Search for the cell housing the specified text and yield its [x, y] center coordinate. 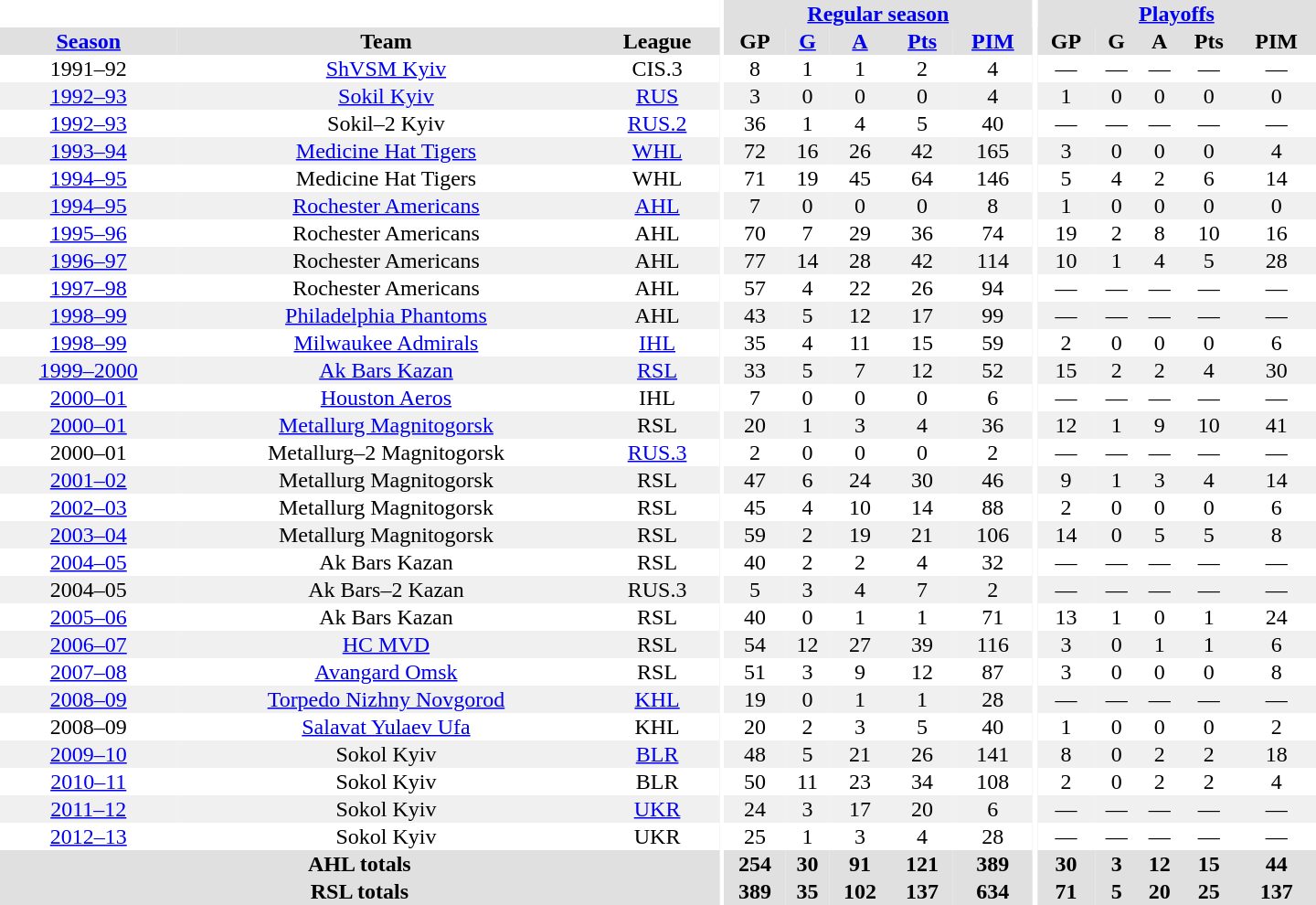
13 [1066, 617]
Torpedo Nizhny Novgorod [387, 699]
AHL totals [360, 864]
116 [992, 644]
77 [755, 261]
League [656, 41]
48 [755, 754]
2012–13 [89, 836]
Sokil–2 Kyiv [387, 123]
1997–98 [89, 288]
39 [922, 644]
87 [992, 672]
33 [755, 370]
44 [1276, 864]
ShVSM Kyiv [387, 69]
2001–02 [89, 480]
CIS.3 [656, 69]
34 [922, 782]
43 [755, 315]
22 [860, 288]
RSL totals [360, 891]
2009–10 [89, 754]
141 [992, 754]
2005–06 [89, 617]
2007–08 [89, 672]
Regular season [878, 14]
2003–04 [89, 535]
99 [992, 315]
2002–03 [89, 507]
146 [992, 178]
18 [1276, 754]
74 [992, 233]
Metallurg–2 Magnitogorsk [387, 452]
51 [755, 672]
1995–96 [89, 233]
254 [755, 864]
88 [992, 507]
23 [860, 782]
54 [755, 644]
RUS [656, 96]
94 [992, 288]
1999–2000 [89, 370]
52 [992, 370]
Season [89, 41]
2006–07 [89, 644]
47 [755, 480]
RUS.2 [656, 123]
70 [755, 233]
Playoffs [1177, 14]
114 [992, 261]
2010–11 [89, 782]
Sokil Kyiv [387, 96]
Team [387, 41]
46 [992, 480]
57 [755, 288]
634 [992, 891]
50 [755, 782]
64 [922, 178]
91 [860, 864]
Salavat Yulaev Ufa [387, 727]
121 [922, 864]
32 [992, 562]
Houston Aeros [387, 398]
Milwaukee Admirals [387, 343]
2011–12 [89, 809]
1996–97 [89, 261]
106 [992, 535]
1993–94 [89, 151]
Philadelphia Phantoms [387, 315]
72 [755, 151]
HC MVD [387, 644]
Avangard Omsk [387, 672]
41 [1276, 425]
165 [992, 151]
29 [860, 233]
1991–92 [89, 69]
108 [992, 782]
Ak Bars–2 Kazan [387, 590]
27 [860, 644]
102 [860, 891]
